Determine the [x, y] coordinate at the center of the cell enclosing the given text.  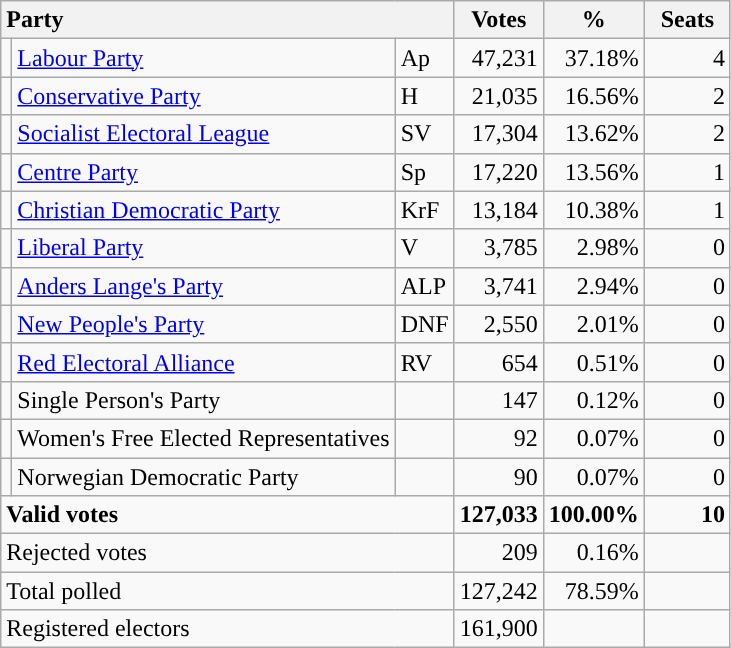
% [594, 20]
Christian Democratic Party [204, 210]
Registered electors [228, 629]
13,184 [498, 210]
Socialist Electoral League [204, 134]
Labour Party [204, 58]
RV [424, 362]
16.56% [594, 96]
Party [228, 20]
Votes [498, 20]
Valid votes [228, 515]
Anders Lange's Party [204, 286]
Women's Free Elected Representatives [204, 438]
654 [498, 362]
92 [498, 438]
127,033 [498, 515]
New People's Party [204, 324]
2.01% [594, 324]
3,741 [498, 286]
4 [687, 58]
10.38% [594, 210]
ALP [424, 286]
161,900 [498, 629]
100.00% [594, 515]
10 [687, 515]
47,231 [498, 58]
2,550 [498, 324]
209 [498, 553]
DNF [424, 324]
V [424, 248]
21,035 [498, 96]
Total polled [228, 591]
0.16% [594, 553]
90 [498, 477]
2.98% [594, 248]
37.18% [594, 58]
Norwegian Democratic Party [204, 477]
13.62% [594, 134]
Red Electoral Alliance [204, 362]
2.94% [594, 286]
17,220 [498, 172]
Seats [687, 20]
Rejected votes [228, 553]
17,304 [498, 134]
127,242 [498, 591]
Single Person's Party [204, 400]
78.59% [594, 591]
3,785 [498, 248]
Conservative Party [204, 96]
0.12% [594, 400]
SV [424, 134]
Sp [424, 172]
Ap [424, 58]
0.51% [594, 362]
Centre Party [204, 172]
KrF [424, 210]
13.56% [594, 172]
H [424, 96]
Liberal Party [204, 248]
147 [498, 400]
